Locate the cell with the specified text and output its (x, y) center coordinate. 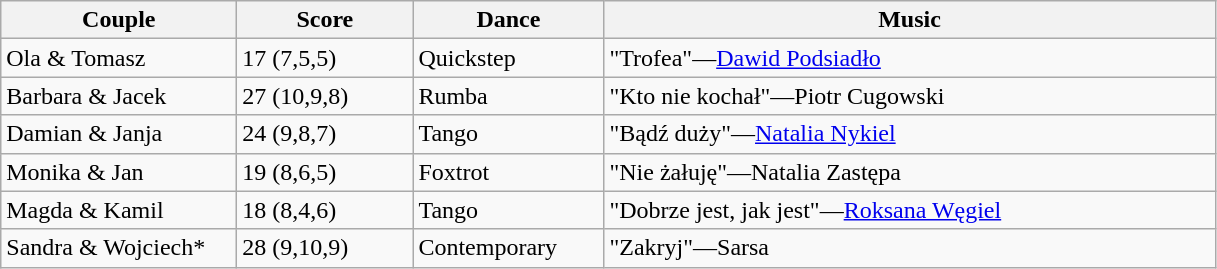
Foxtrot (508, 172)
Rumba (508, 96)
"Bądź duży"—Natalia Nykiel (910, 134)
Damian & Janja (119, 134)
Sandra & Wojciech* (119, 248)
Couple (119, 20)
"Nie żałuję"—Natalia Zastępa (910, 172)
"Kto nie kochał"—Piotr Cugowski (910, 96)
Barbara & Jacek (119, 96)
"Trofea"—Dawid Podsiadło (910, 58)
Music (910, 20)
Monika & Jan (119, 172)
Dance (508, 20)
Score (325, 20)
24 (9,8,7) (325, 134)
27 (10,9,8) (325, 96)
19 (8,6,5) (325, 172)
Quickstep (508, 58)
Contemporary (508, 248)
Ola & Tomasz (119, 58)
18 (8,4,6) (325, 210)
"Dobrze jest, jak jest"—Roksana Węgiel (910, 210)
28 (9,10,9) (325, 248)
Magda & Kamil (119, 210)
17 (7,5,5) (325, 58)
"Zakryj"—Sarsa (910, 248)
